Identify which cell holds the provided text, then report its [X, Y] central coordinate. 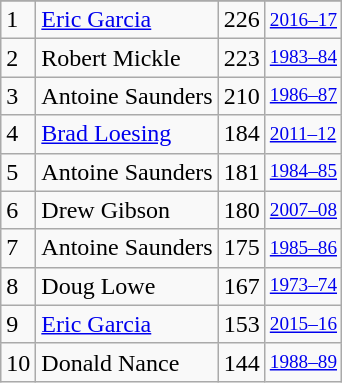
181 [242, 172]
2007–08 [303, 210]
175 [242, 248]
1984–85 [303, 172]
8 [18, 286]
2015–16 [303, 324]
3 [18, 96]
210 [242, 96]
180 [242, 210]
1985–86 [303, 248]
167 [242, 286]
5 [18, 172]
Brad Loesing [127, 134]
144 [242, 362]
2 [18, 58]
2011–12 [303, 134]
223 [242, 58]
1973–74 [303, 286]
1986–87 [303, 96]
1983–84 [303, 58]
Robert Mickle [127, 58]
226 [242, 20]
Drew Gibson [127, 210]
1 [18, 20]
9 [18, 324]
10 [18, 362]
184 [242, 134]
6 [18, 210]
Doug Lowe [127, 286]
1988–89 [303, 362]
153 [242, 324]
Donald Nance [127, 362]
2016–17 [303, 20]
4 [18, 134]
7 [18, 248]
